Locate the cell with the specified text and output its (x, y) center coordinate. 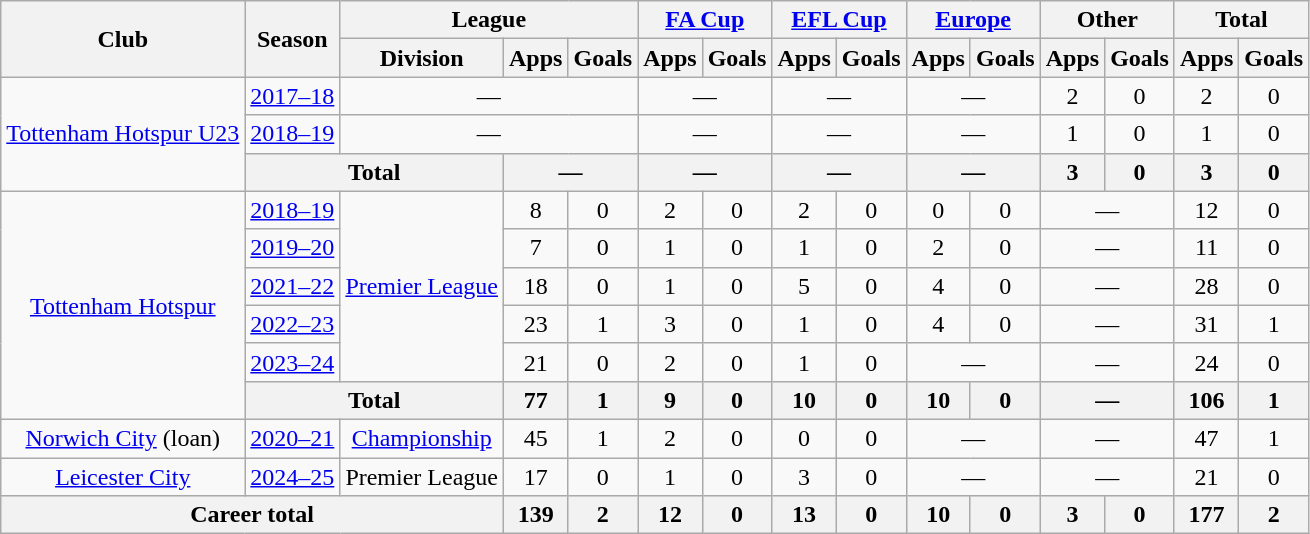
Tottenham Hotspur (123, 305)
Club (123, 39)
Tottenham Hotspur U23 (123, 134)
Career total (252, 515)
2017–18 (292, 96)
Championship (422, 438)
45 (536, 438)
177 (1206, 515)
2021–22 (292, 286)
2019–20 (292, 248)
77 (536, 400)
2022–23 (292, 324)
28 (1206, 286)
2024–25 (292, 477)
18 (536, 286)
Other (1107, 20)
24 (1206, 362)
Season (292, 39)
7 (536, 248)
8 (536, 210)
106 (1206, 400)
31 (1206, 324)
13 (804, 515)
47 (1206, 438)
17 (536, 477)
EFL Cup (839, 20)
Leicester City (123, 477)
23 (536, 324)
2023–24 (292, 362)
11 (1206, 248)
League (489, 20)
9 (670, 400)
Europe (973, 20)
FA Cup (705, 20)
Division (422, 58)
139 (536, 515)
Norwich City (loan) (123, 438)
5 (804, 286)
2020–21 (292, 438)
